For the text-containing cell, return its midpoint in (X, Y) coordinate format. 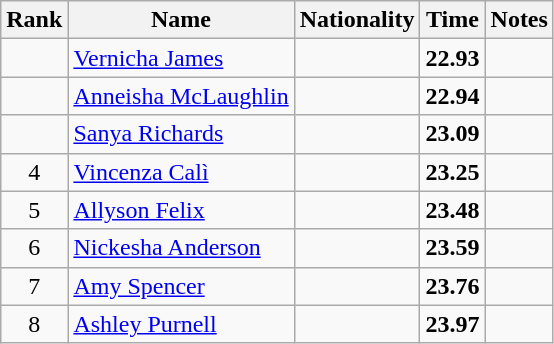
23.09 (452, 134)
8 (34, 324)
6 (34, 248)
4 (34, 172)
Vernicha James (181, 58)
Rank (34, 20)
23.76 (452, 286)
Allyson Felix (181, 210)
7 (34, 286)
Nationality (357, 20)
Vincenza Calì (181, 172)
23.48 (452, 210)
22.93 (452, 58)
Name (181, 20)
Amy Spencer (181, 286)
22.94 (452, 96)
Nickesha Anderson (181, 248)
Anneisha McLaughlin (181, 96)
Ashley Purnell (181, 324)
23.59 (452, 248)
5 (34, 210)
Sanya Richards (181, 134)
Notes (519, 20)
23.25 (452, 172)
Time (452, 20)
23.97 (452, 324)
